Extract the [X, Y] coordinate from the center of the cell holding the provided text.  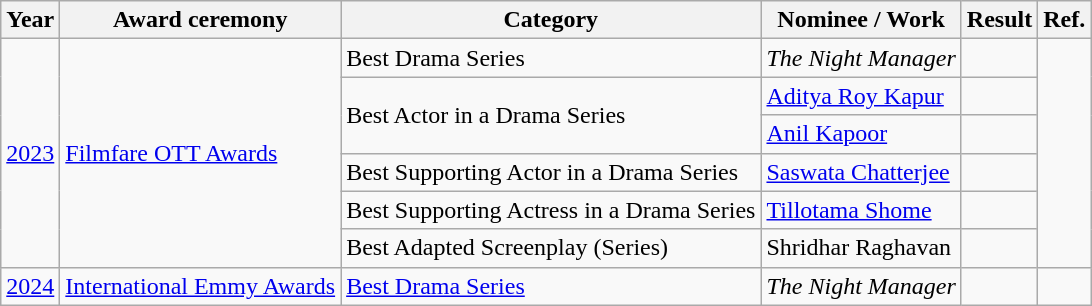
Year [30, 20]
Shridhar Raghavan [861, 248]
Best Actor in a Drama Series [551, 115]
Award ceremony [200, 20]
2023 [30, 153]
2024 [30, 286]
Best Adapted Screenplay (Series) [551, 248]
Filmfare OTT Awards [200, 153]
Category [551, 20]
Best Supporting Actress in a Drama Series [551, 210]
Aditya Roy Kapur [861, 96]
Nominee / Work [861, 20]
Best Supporting Actor in a Drama Series [551, 172]
Ref. [1064, 20]
Saswata Chatterjee [861, 172]
Tillotama Shome [861, 210]
Result [999, 20]
International Emmy Awards [200, 286]
Anil Kapoor [861, 134]
